Locate the cell with the specified text and output its [x, y] center coordinate. 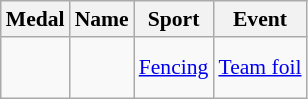
Team foil [260, 68]
Name [102, 19]
Fencing [174, 68]
Event [260, 19]
Sport [174, 19]
Medal [36, 19]
